Pinpoint the cell where the given text exists, returning its (x, y) midpoint coordinate. 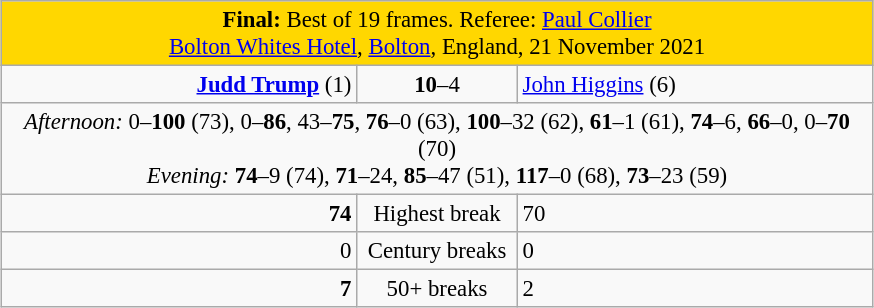
2 (695, 289)
Final: Best of 19 frames. Referee: Paul Collier Bolton Whites Hotel, Bolton, England, 21 November 2021 (437, 34)
7 (179, 289)
John Higgins (6) (695, 85)
Highest break (438, 214)
70 (695, 214)
50+ breaks (438, 289)
Century breaks (438, 251)
Judd Trump (1) (179, 85)
74 (179, 214)
10–4 (438, 85)
